Find where the given text appears and provide that cell's center as (X, Y) coordinate. 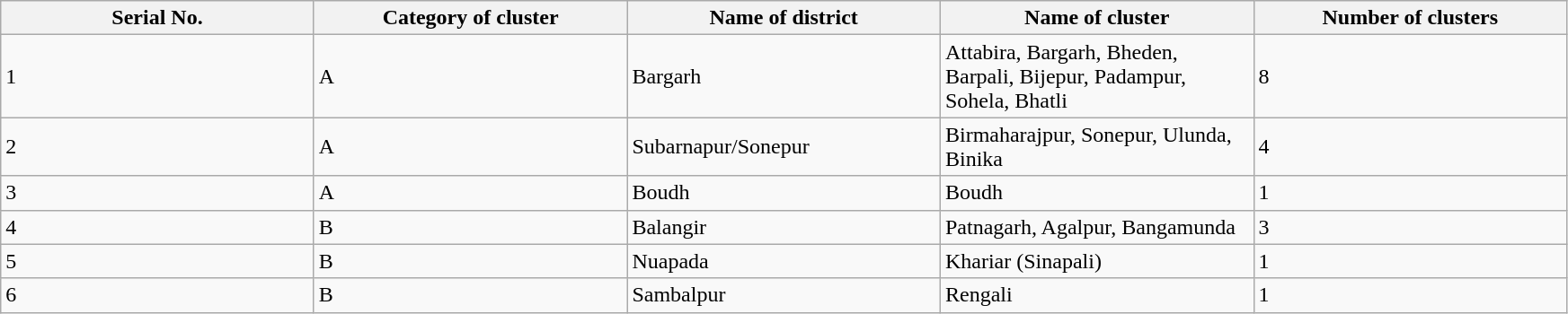
Subarnapur/Sonepur (784, 147)
Patnagarh, Agalpur, Bangamunda (1096, 227)
Nuapada (784, 261)
Name of district (784, 18)
Khariar (Sinapali) (1096, 261)
Sambalpur (784, 295)
6 (158, 295)
Name of cluster (1096, 18)
5 (158, 261)
8 (1411, 76)
Balangir (784, 227)
Rengali (1096, 295)
Category of cluster (471, 18)
Attabira, Bargarh, Bheden, Barpali, Bijepur, Padampur, Sohela, Bhatli (1096, 76)
Serial No. (158, 18)
2 (158, 147)
Bargarh (784, 76)
Birmaharajpur, Sonepur, Ulunda, Binika (1096, 147)
Number of clusters (1411, 18)
